Provide the (X, Y) coordinate of the cell's center where the given text is located.  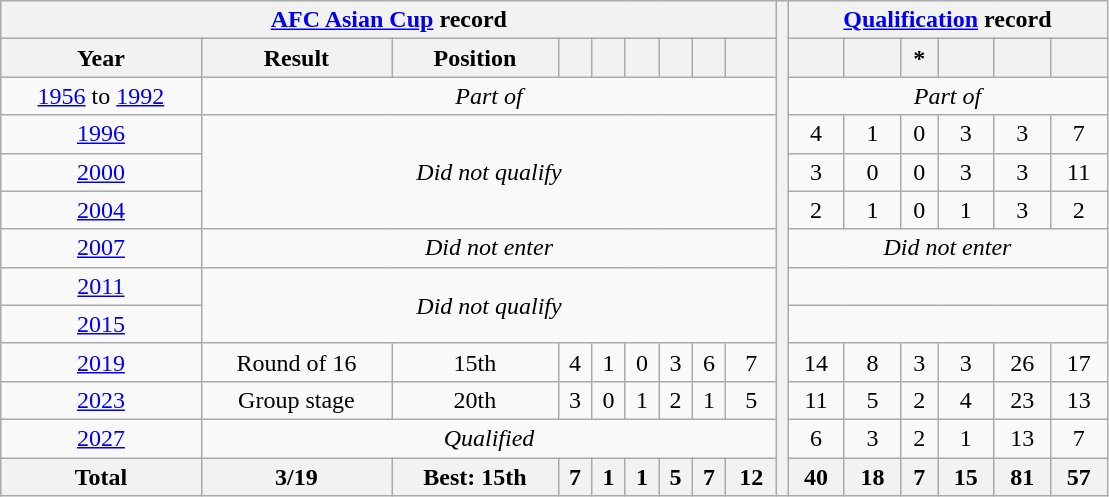
3/19 (296, 477)
81 (1022, 477)
2015 (101, 324)
Result (296, 58)
15 (966, 477)
57 (1078, 477)
26 (1022, 362)
18 (872, 477)
Year (101, 58)
Round of 16 (296, 362)
40 (816, 477)
2027 (101, 438)
AFC Asian Cup record (389, 20)
14 (816, 362)
2011 (101, 286)
Position (475, 58)
15th (475, 362)
2000 (101, 172)
17 (1078, 362)
Best: 15th (475, 477)
8 (872, 362)
Total (101, 477)
1996 (101, 134)
1956 to 1992 (101, 96)
Qualified (489, 438)
20th (475, 400)
Qualification record (948, 20)
2007 (101, 248)
2004 (101, 210)
2019 (101, 362)
Group stage (296, 400)
2023 (101, 400)
23 (1022, 400)
12 (752, 477)
* (920, 58)
